Pinpoint the cell where the given text exists, returning its [x, y] midpoint coordinate. 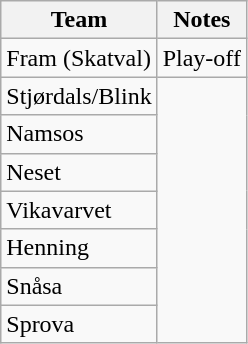
Snåsa [79, 286]
Henning [79, 248]
Neset [79, 172]
Play-off [202, 58]
Stjørdals/Blink [79, 96]
Notes [202, 20]
Fram (Skatval) [79, 58]
Namsos [79, 134]
Team [79, 20]
Vikavarvet [79, 210]
Sprova [79, 324]
